Pinpoint the cell where the given text exists, returning its (X, Y) midpoint coordinate. 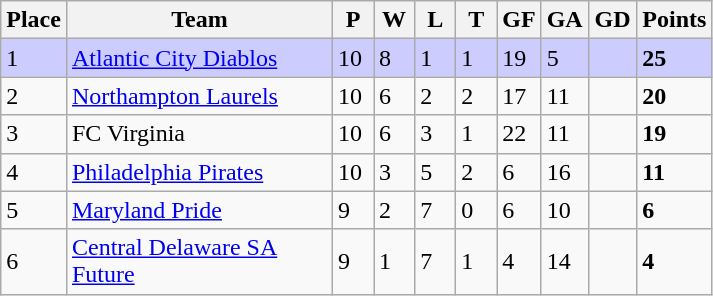
Team (199, 20)
8 (394, 58)
W (394, 20)
22 (519, 134)
GF (519, 20)
Atlantic City Diablos (199, 58)
GA (564, 20)
Central Delaware SA Future (199, 262)
Place (34, 20)
Northampton Laurels (199, 96)
L (436, 20)
16 (564, 172)
14 (564, 262)
Maryland Pride (199, 210)
FC Virginia (199, 134)
P (354, 20)
0 (476, 210)
GD (612, 20)
25 (674, 58)
Points (674, 20)
T (476, 20)
20 (674, 96)
17 (519, 96)
Philadelphia Pirates (199, 172)
